Search for the cell housing the specified text and yield its [x, y] center coordinate. 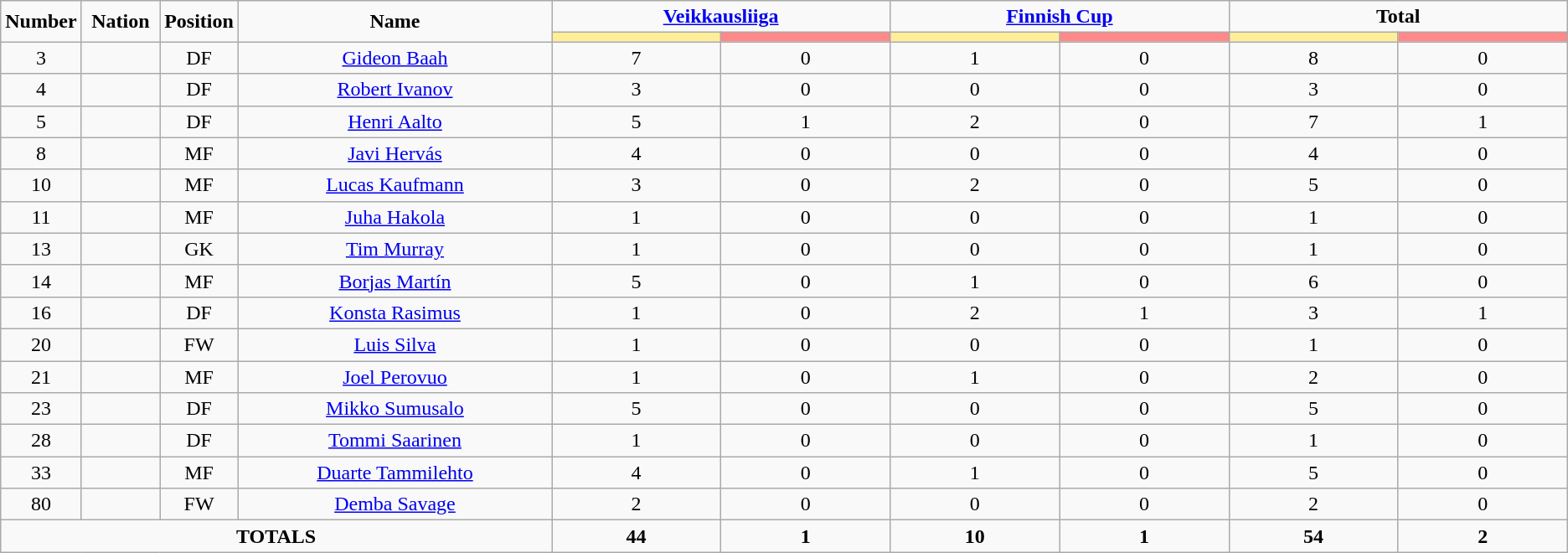
Konsta Rasimus [395, 313]
Borjas Martín [395, 281]
Robert Ivanov [395, 90]
TOTALS [276, 536]
Number [41, 22]
Tim Murray [395, 249]
23 [41, 409]
Duarte Tammilehto [395, 473]
Veikkausliiga [720, 17]
6 [1313, 281]
21 [41, 376]
33 [41, 473]
28 [41, 441]
11 [41, 217]
Position [199, 22]
Mikko Sumusalo [395, 409]
Tommi Saarinen [395, 441]
Lucas Kaufmann [395, 185]
Nation [121, 22]
Total [1398, 17]
Demba Savage [395, 504]
Name [395, 22]
Finnish Cup [1060, 17]
Luis Silva [395, 344]
54 [1313, 536]
Gideon Baah [395, 58]
20 [41, 344]
Javi Hervás [395, 153]
GK [199, 249]
Juha Hakola [395, 217]
13 [41, 249]
44 [636, 536]
Henri Aalto [395, 121]
16 [41, 313]
14 [41, 281]
Joel Perovuo [395, 376]
80 [41, 504]
